Return the [X, Y] coordinate for the center point of the cell that contains the specified text.  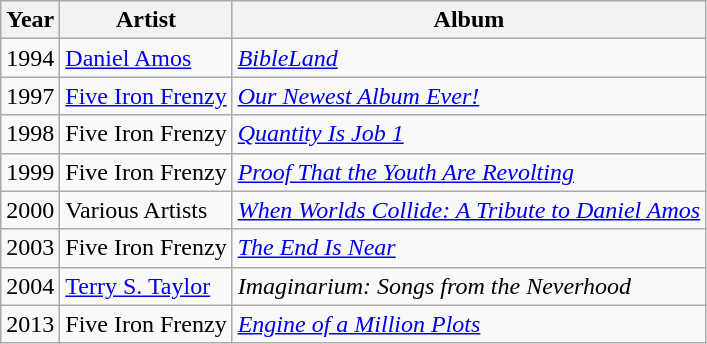
2003 [30, 248]
Album [469, 20]
Terry S. Taylor [146, 286]
Various Artists [146, 210]
Artist [146, 20]
2000 [30, 210]
When Worlds Collide: A Tribute to Daniel Amos [469, 210]
The End Is Near [469, 248]
2013 [30, 324]
Engine of a Million Plots [469, 324]
Imaginarium: Songs from the Neverhood [469, 286]
Daniel Amos [146, 58]
1997 [30, 96]
Quantity Is Job 1 [469, 134]
BibleLand [469, 58]
Proof That the Youth Are Revolting [469, 172]
1999 [30, 172]
1994 [30, 58]
2004 [30, 286]
1998 [30, 134]
Year [30, 20]
Our Newest Album Ever! [469, 96]
